From the cell containing the given text, extract its center point as (x, y) coordinate. 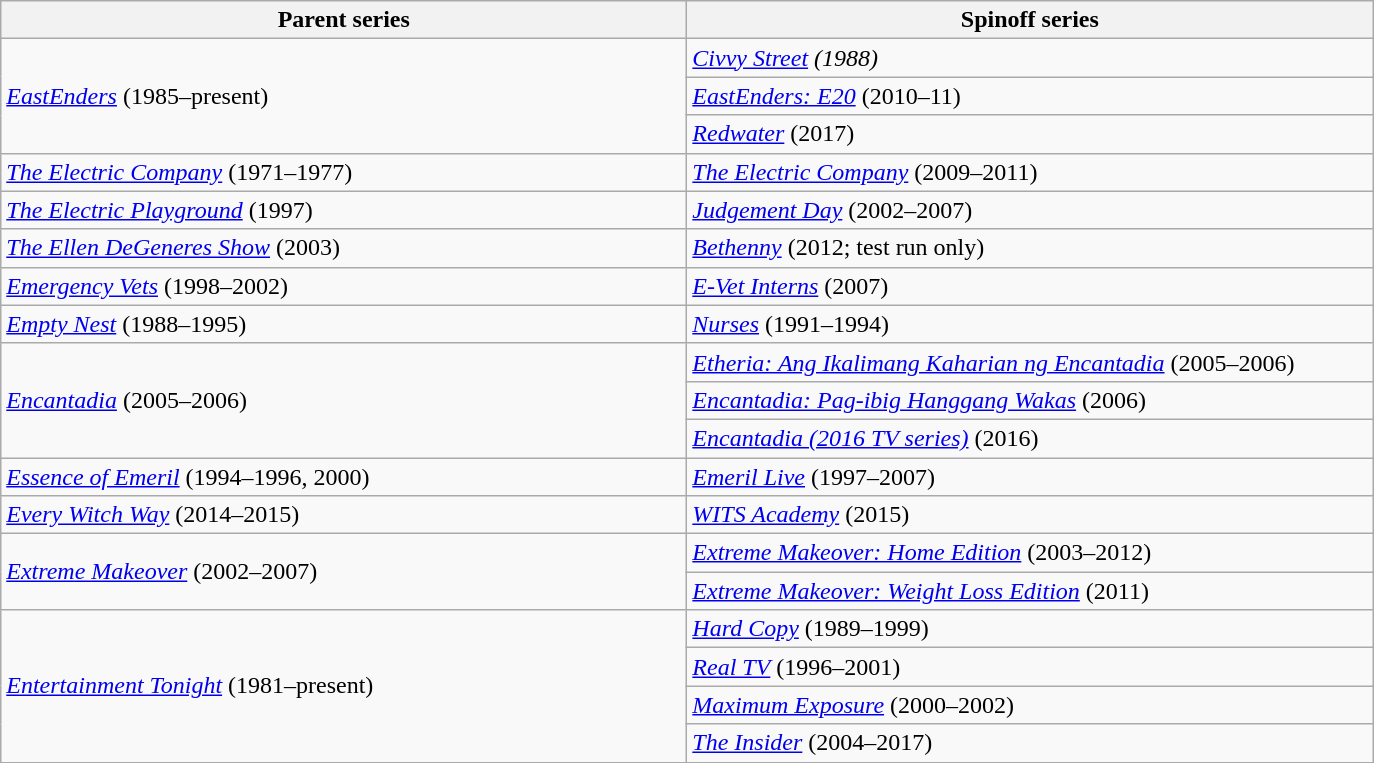
EastEnders (1985–present) (344, 96)
Spinoff series (1030, 20)
Judgement Day (2002–2007) (1030, 210)
Parent series (344, 20)
Extreme Makeover (2002–2007) (344, 572)
Every Witch Way (2014–2015) (344, 515)
EastEnders: E20 (2010–11) (1030, 96)
Encantadia (2016 TV series) (2016) (1030, 438)
The Ellen DeGeneres Show (2003) (344, 248)
The Electric Company (1971–1977) (344, 172)
Emeril Live (1997–2007) (1030, 477)
Encantadia: Pag-ibig Hanggang Wakas (2006) (1030, 400)
The Electric Company (2009–2011) (1030, 172)
Redwater (2017) (1030, 134)
The Electric Playground (1997) (344, 210)
E-Vet Interns (2007) (1030, 286)
Emergency Vets (1998–2002) (344, 286)
Real TV (1996–2001) (1030, 667)
Maximum Exposure (2000–2002) (1030, 705)
Encantadia (2005–2006) (344, 400)
Etheria: Ang Ikalimang Kaharian ng Encantadia (2005–2006) (1030, 362)
Civvy Street (1988) (1030, 58)
Extreme Makeover: Weight Loss Edition (2011) (1030, 591)
Nurses (1991–1994) (1030, 324)
Extreme Makeover: Home Edition (2003–2012) (1030, 553)
Empty Nest (1988–1995) (344, 324)
Bethenny (2012; test run only) (1030, 248)
WITS Academy (2015) (1030, 515)
Entertainment Tonight (1981–present) (344, 686)
The Insider (2004–2017) (1030, 743)
Hard Copy (1989–1999) (1030, 629)
Essence of Emeril (1994–1996, 2000) (344, 477)
